From the cell containing the given text, extract its center point as [x, y] coordinate. 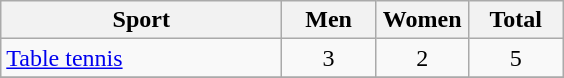
3 [329, 58]
Table tennis [142, 58]
Women [422, 20]
5 [516, 58]
Total [516, 20]
2 [422, 58]
Men [329, 20]
Sport [142, 20]
